Extract the (X, Y) coordinate from the center of the cell holding the provided text.  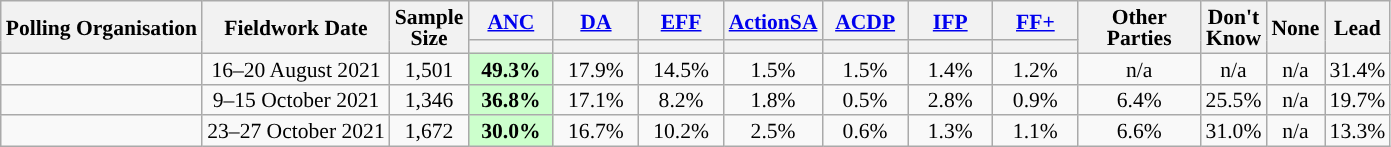
1,672 (429, 132)
Other Parties (1140, 27)
6.4% (1140, 100)
0.9% (1036, 100)
0.6% (866, 132)
14.5% (682, 68)
30.0% (510, 132)
ACDP (866, 20)
17.1% (596, 100)
0.5% (866, 100)
1.2% (1036, 68)
ANC (510, 20)
36.8% (510, 100)
1.1% (1036, 132)
Don'tKnow (1234, 27)
DA (596, 20)
Lead (1358, 27)
23–27 October 2021 (296, 132)
9–15 October 2021 (296, 100)
10.2% (682, 132)
16.7% (596, 132)
13.3% (1358, 132)
25.5% (1234, 100)
IFP (950, 20)
6.6% (1140, 132)
1.4% (950, 68)
1.8% (774, 100)
49.3% (510, 68)
31.4% (1358, 68)
FF+ (1036, 20)
EFF (682, 20)
ActionSA (774, 20)
SampleSize (429, 27)
Polling Organisation (102, 27)
31.0% (1234, 132)
1.3% (950, 132)
Fieldwork Date (296, 27)
2.5% (774, 132)
2.8% (950, 100)
17.9% (596, 68)
19.7% (1358, 100)
16–20 August 2021 (296, 68)
8.2% (682, 100)
1,501 (429, 68)
1,346 (429, 100)
None (1295, 27)
